Pinpoint the cell where the given text exists, returning its (x, y) midpoint coordinate. 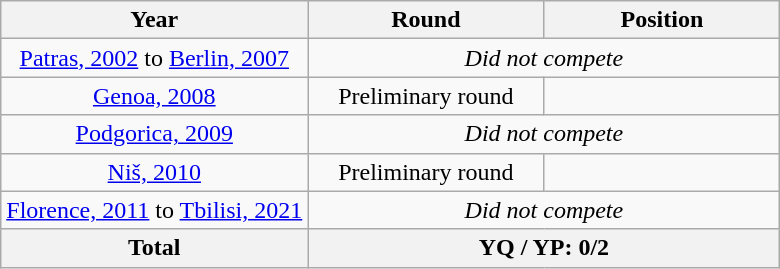
Patras, 2002 to Berlin, 2007 (154, 58)
Round (426, 20)
Year (154, 20)
Podgorica, 2009 (154, 134)
Niš, 2010 (154, 172)
Position (662, 20)
Florence, 2011 to Tbilisi, 2021 (154, 210)
Total (154, 248)
Genoa, 2008 (154, 96)
YQ / YP: 0/2 (544, 248)
